Determine the (x, y) coordinate at the center of the cell enclosing the given text.  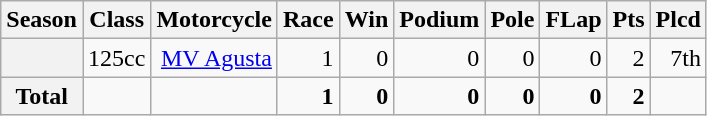
125cc (116, 58)
Class (116, 20)
Pole (512, 20)
Motorcycle (214, 20)
FLap (574, 20)
Podium (440, 20)
Plcd (678, 20)
Race (308, 20)
Total (42, 96)
Win (366, 20)
7th (678, 58)
Season (42, 20)
MV Agusta (214, 58)
Pts (628, 20)
